Detect which cell encompasses the target text, then output its (X, Y) center coordinate. 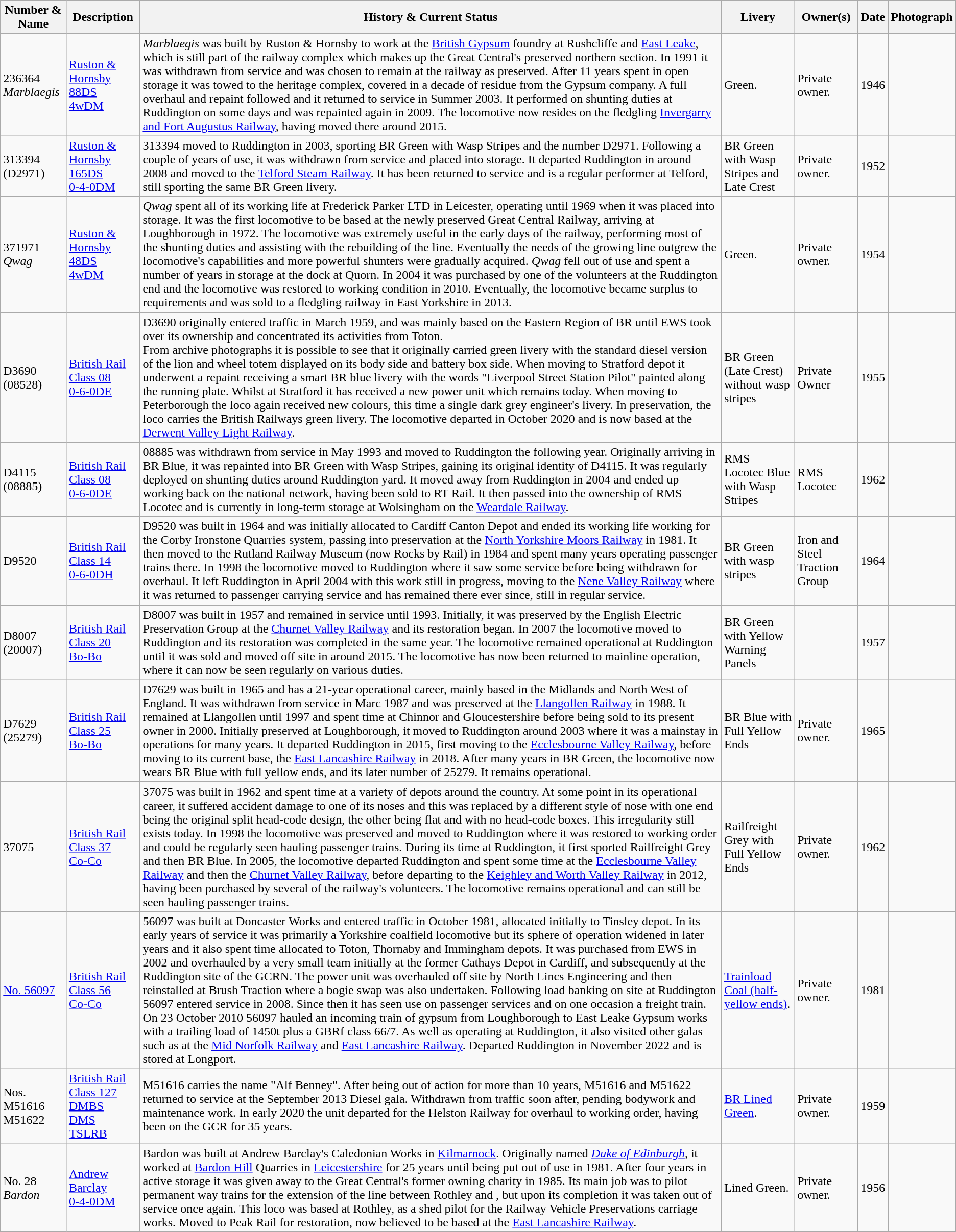
1954 (873, 254)
Ruston & Hornsby 88DS 4wDM (103, 85)
BR Green (Late Crest) without wasp stripes (758, 377)
British Rail Class 37 Co-Co (103, 847)
No. 56097 (34, 990)
BR Green with wasp stripes (758, 561)
Iron and Steel Traction Group (826, 561)
D9520 (34, 561)
British Rail Class 127 DMBS DMS TSLRB (103, 1106)
236364 Marblaegis (34, 85)
1981 (873, 990)
1964 (873, 561)
Owner(s) (826, 17)
Number & Name (34, 17)
D3690 (08528) (34, 377)
D7629 (25279) (34, 731)
Date (873, 17)
BR Green with Yellow Warning Panels (758, 642)
Livery (758, 17)
Photograph (922, 17)
RMS Locotec (826, 479)
Andrew Barclay0-4-0DM (103, 1188)
Ruston & Hornsby 165DS 0-4-0DM (103, 166)
1946 (873, 85)
Trainload Coal (half-yellow ends). (758, 990)
1956 (873, 1188)
Lined Green. (758, 1188)
Ruston & Hornsby 48DS 4wDM (103, 254)
371971 Qwag (34, 254)
D4115 (08885) (34, 479)
British Rail Class 20 Bo-Bo (103, 642)
1957 (873, 642)
37075 (34, 847)
1965 (873, 731)
D8007 (20007) (34, 642)
British Rail Class 56 Co-Co (103, 990)
BR Blue with Full Yellow Ends (758, 731)
BR Lined Green. (758, 1106)
1955 (873, 377)
Railfreight Grey with Full Yellow Ends (758, 847)
British Rail Class 25 Bo-Bo (103, 731)
Nos. M51616 M51622 (34, 1106)
1959 (873, 1106)
1952 (873, 166)
No. 28 Bardon (34, 1188)
Private Owner (826, 377)
Description (103, 17)
RMS Locotec Blue with Wasp Stripes (758, 479)
History & Current Status (431, 17)
BR Green with Wasp Stripes and Late Crest (758, 166)
British Rail Class 14 0-6-0DH (103, 561)
313394 (D2971) (34, 166)
